Provide the (x, y) coordinate of the cell's center where the given text is located.  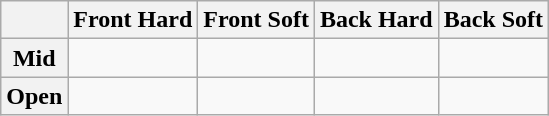
Mid (34, 58)
Front Hard (133, 20)
Back Hard (376, 20)
Front Soft (256, 20)
Open (34, 96)
Back Soft (493, 20)
